Provide the (x, y) coordinate of the cell's center where the given text is located.  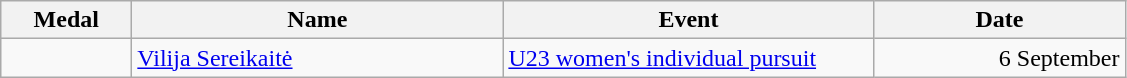
Medal (66, 20)
Event (688, 20)
Vilija Sereikaitė (318, 58)
U23 women's individual pursuit (688, 58)
6 September (1000, 58)
Name (318, 20)
Date (1000, 20)
